Return the [X, Y] coordinate for the center point of the cell that contains the specified text.  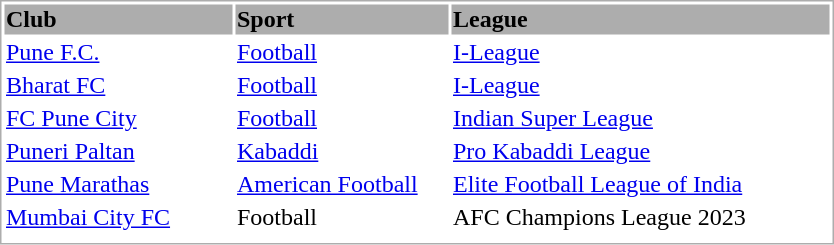
League [641, 19]
Sport [342, 19]
Indian Super League [641, 119]
AFC Champions League 2023 [641, 217]
Pro Kabaddi League [641, 151]
Bharat FC [118, 85]
Kabaddi [342, 151]
Pune F.C. [118, 53]
Puneri Paltan [118, 151]
Elite Football League of India [641, 185]
Mumbai City FC [118, 217]
Pune Marathas [118, 185]
FC Pune City [118, 119]
American Football [342, 185]
Club [118, 19]
